Provide the (x, y) coordinate of the cell's center where the given text is located.  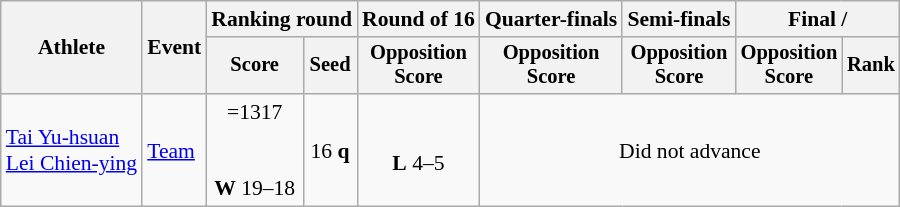
Tai Yu-hsuanLei Chien-ying (72, 150)
Ranking round (282, 19)
Team (174, 150)
16 q (330, 150)
Athlete (72, 48)
Rank (871, 66)
Semi-finals (678, 19)
Score (254, 66)
=1317 W 19–18 (254, 150)
Final / (818, 19)
Round of 16 (418, 19)
Quarter-finals (551, 19)
Event (174, 48)
Seed (330, 66)
L 4–5 (418, 150)
Did not advance (690, 150)
